Capture the cell that displays the provided text and extract its (x, y) central coordinate. 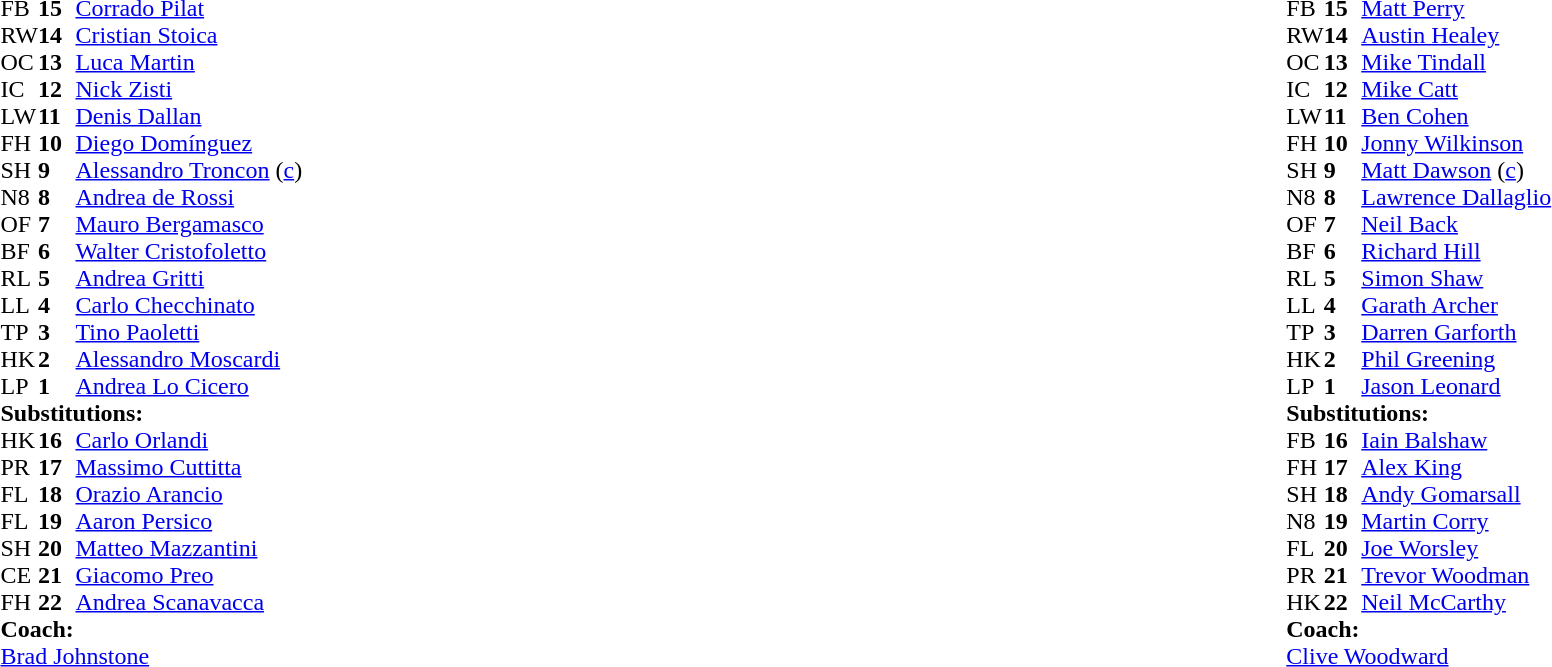
Carlo Orlandi (190, 440)
Andrea Gritti (190, 278)
Alessandro Moscardi (190, 360)
Aaron Persico (190, 522)
Iain Balshaw (1456, 440)
Walter Cristofoletto (190, 252)
CE (19, 576)
Neil Back (1456, 224)
Neil McCarthy (1456, 602)
Alessandro Troncon (c) (190, 170)
Jason Leonard (1456, 386)
Orazio Arancio (190, 494)
Ben Cohen (1456, 116)
Diego Domínguez (190, 144)
Massimo Cuttitta (190, 468)
Mike Catt (1456, 90)
Matt Dawson (c) (1456, 170)
Richard Hill (1456, 252)
Darren Garforth (1456, 332)
Garath Archer (1456, 306)
Alex King (1456, 468)
Carlo Checchinato (190, 306)
Andrea Lo Cicero (190, 386)
Matteo Mazzantini (190, 548)
Andrea de Rossi (190, 198)
FB (1305, 440)
Tino Paoletti (190, 332)
Lawrence Dallaglio (1456, 198)
Mauro Bergamasco (190, 224)
Simon Shaw (1456, 278)
Giacomo Preo (190, 576)
Trevor Woodman (1456, 576)
Joe Worsley (1456, 548)
Austin Healey (1456, 36)
Andrea Scanavacca (190, 602)
Denis Dallan (190, 116)
Luca Martin (190, 62)
Phil Greening (1456, 360)
Nick Zisti (190, 90)
Jonny Wilkinson (1456, 144)
Martin Corry (1456, 522)
Mike Tindall (1456, 62)
Andy Gomarsall (1456, 494)
Cristian Stoica (190, 36)
